For the text-containing cell, return its midpoint in (x, y) coordinate format. 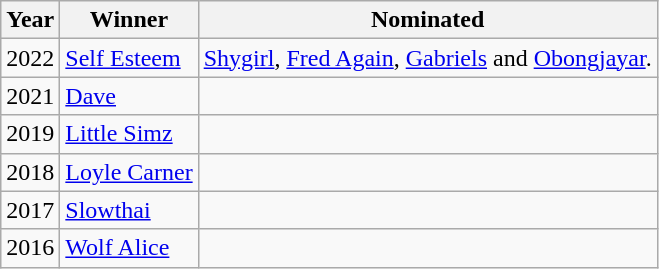
Little Simz (129, 134)
Loyle Carner (129, 172)
2016 (30, 248)
2019 (30, 134)
Dave (129, 96)
2017 (30, 210)
Nominated (428, 20)
Shygirl, Fred Again, Gabriels and Obongjayar. (428, 58)
2022 (30, 58)
2021 (30, 96)
Year (30, 20)
Wolf Alice (129, 248)
Self Esteem (129, 58)
2018 (30, 172)
Winner (129, 20)
Slowthai (129, 210)
